Search for the cell housing the specified text and yield its [X, Y] center coordinate. 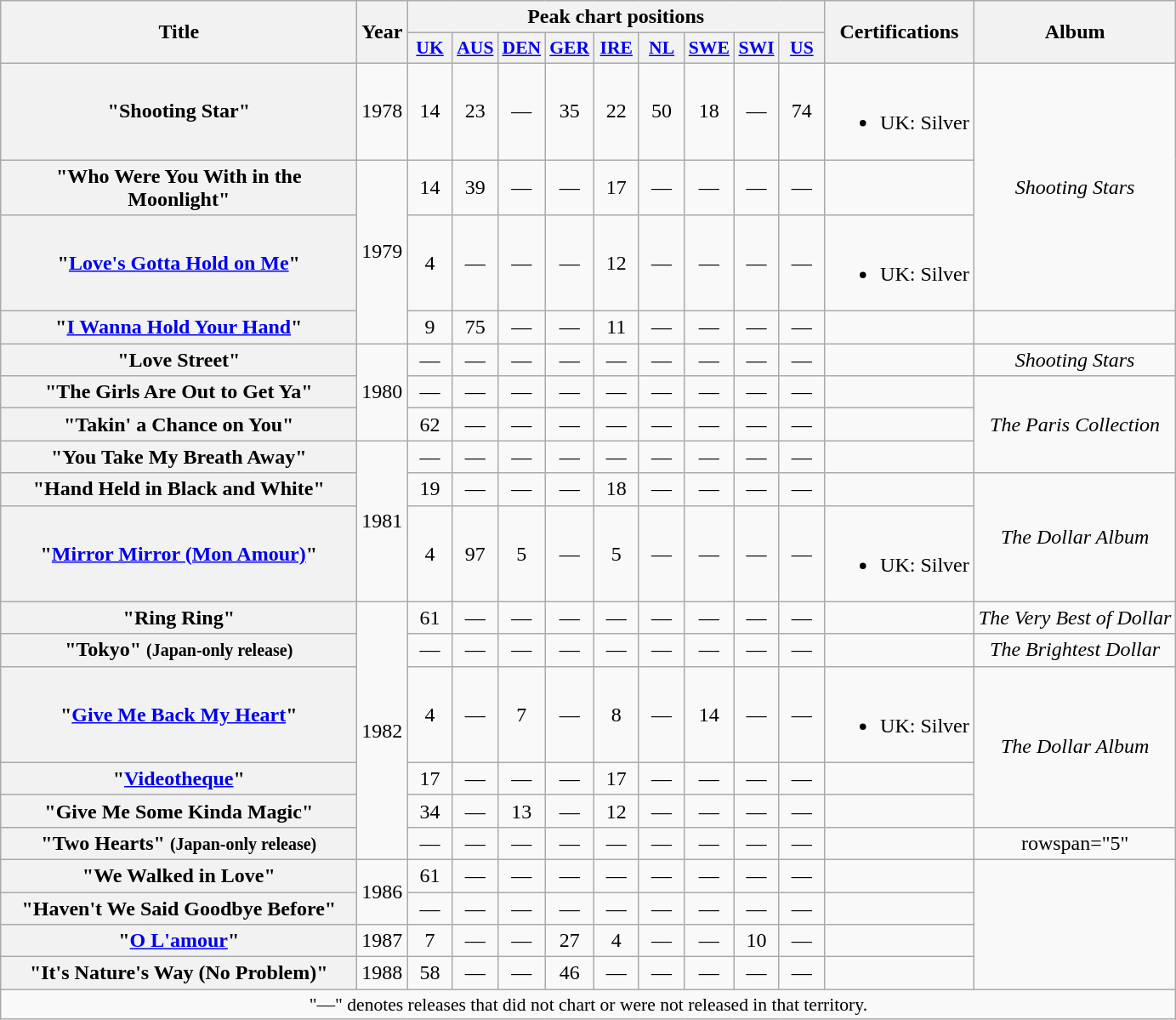
"It's Nature's Way (No Problem)" [179, 973]
DEN [522, 48]
"Give Me Some Kinda Magic" [179, 811]
1981 [383, 521]
11 [616, 328]
1978 [383, 111]
"Give Me Back My Heart" [179, 715]
1979 [383, 252]
"Ring Ring" [179, 618]
1980 [383, 392]
13 [522, 811]
GER [570, 48]
"Videotheque" [179, 778]
22 [616, 111]
62 [430, 425]
Peak chart positions [616, 17]
"Love Street" [179, 360]
8 [616, 715]
IRE [616, 48]
SWI [757, 48]
"O L'amour" [179, 941]
UK [430, 48]
The Very Best of Dollar [1075, 618]
1982 [383, 730]
Album [1075, 32]
74 [801, 111]
Certifications [900, 32]
"Who Were You With in the Moonlight" [179, 187]
"Haven't We Said Goodbye Before" [179, 908]
"Shooting Star" [179, 111]
Year [383, 32]
75 [474, 328]
Title [179, 32]
"You Take My Breath Away" [179, 457]
9 [430, 328]
The Paris Collection [1075, 425]
34 [430, 811]
"Tokyo" (Japan-only release) [179, 650]
1986 [383, 892]
NL [662, 48]
"I Wanna Hold Your Hand" [179, 328]
"Mirror Mirror (Mon Amour)" [179, 553]
"Takin' a Chance on You" [179, 425]
"Hand Held in Black and White" [179, 489]
10 [757, 941]
39 [474, 187]
1988 [383, 973]
35 [570, 111]
1987 [383, 941]
rowspan="5" [1075, 843]
19 [430, 489]
27 [570, 941]
58 [430, 973]
"The Girls Are Out to Get Ya" [179, 392]
23 [474, 111]
"Two Hearts" (Japan-only release) [179, 843]
"Love's Gotta Hold on Me" [179, 264]
"We Walked in Love" [179, 875]
AUS [474, 48]
The Brightest Dollar [1075, 650]
46 [570, 973]
50 [662, 111]
SWE [709, 48]
97 [474, 553]
US [801, 48]
"—" denotes releases that did not chart or were not released in that territory. [588, 1005]
